Determine the (x, y) coordinate at the center of the cell enclosing the given text.  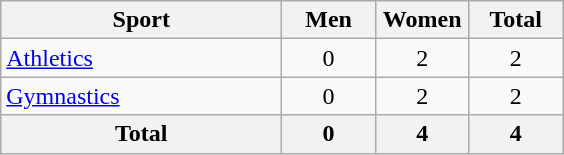
Gymnastics (142, 96)
Men (329, 20)
Sport (142, 20)
Women (422, 20)
Athletics (142, 58)
